Locate the cell with the specified text and output its [X, Y] center coordinate. 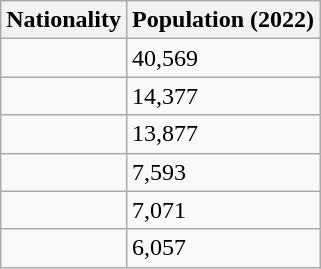
13,877 [222, 134]
7,593 [222, 172]
6,057 [222, 248]
40,569 [222, 58]
Nationality [64, 20]
14,377 [222, 96]
7,071 [222, 210]
Population (2022) [222, 20]
